Extract the [x, y] coordinate from the center of the cell holding the provided text.  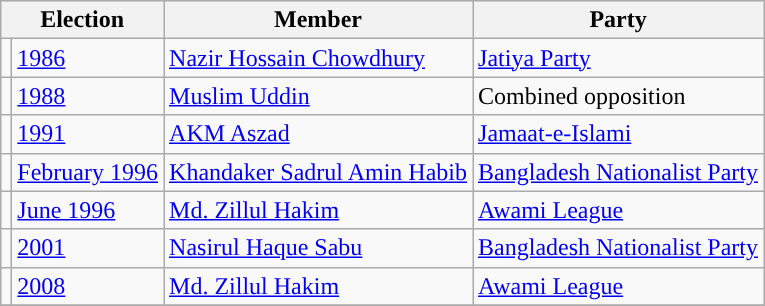
Member [318, 20]
June 1996 [88, 210]
Muslim Uddin [318, 96]
Khandaker Sadrul Amin Habib [318, 172]
1988 [88, 96]
1986 [88, 58]
Combined opposition [618, 96]
Jamaat-e-Islami [618, 134]
February 1996 [88, 172]
Nasirul Haque Sabu [318, 248]
Jatiya Party [618, 58]
1991 [88, 134]
Party [618, 20]
Nazir Hossain Chowdhury [318, 58]
Election [82, 20]
2001 [88, 248]
AKM Aszad [318, 134]
2008 [88, 286]
